Pinpoint the cell where the given text exists, returning its (X, Y) midpoint coordinate. 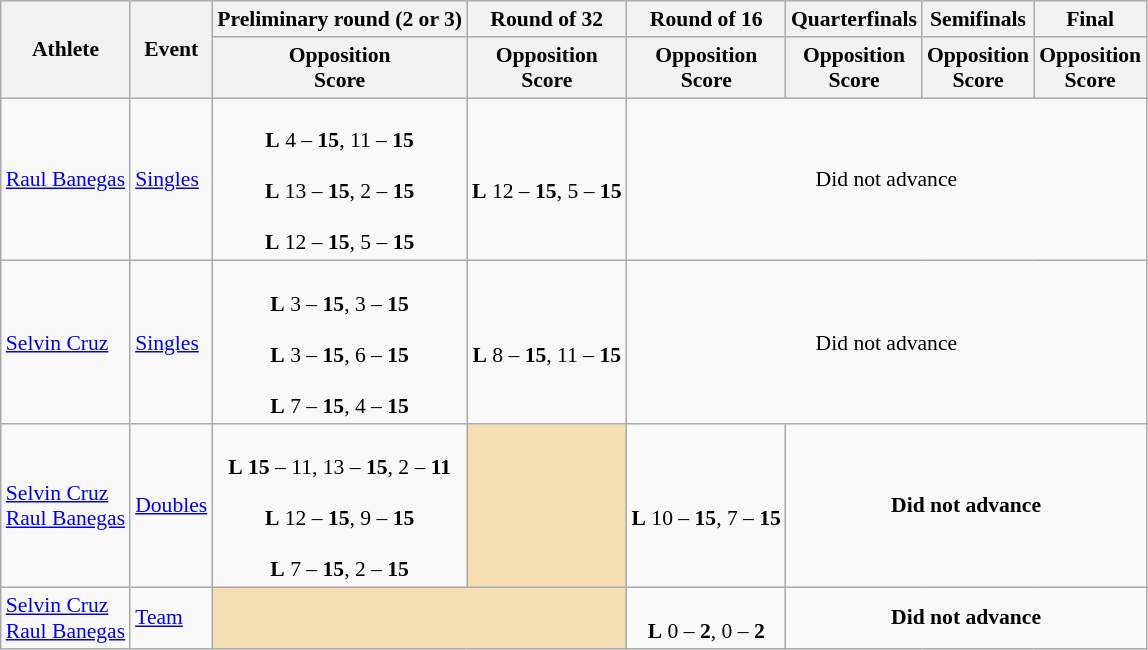
L 12 – 15, 5 – 15 (546, 180)
L 8 – 15, 11 – 15 (546, 342)
Selvin Cruz (66, 342)
Event (171, 50)
L 3 – 15, 3 – 15L 3 – 15, 6 – 15L 7 – 15, 4 – 15 (340, 342)
Preliminary round (2 or 3) (340, 19)
L 4 – 15, 11 – 15L 13 – 15, 2 – 15L 12 – 15, 5 – 15 (340, 180)
L 15 – 11, 13 – 15, 2 – 11L 12 – 15, 9 – 15L 7 – 15, 2 – 15 (340, 506)
Athlete (66, 50)
L 10 – 15, 7 – 15 (706, 506)
Final (1090, 19)
Quarterfinals (854, 19)
Round of 16 (706, 19)
Semifinals (978, 19)
L 0 – 2, 0 – 2 (706, 618)
Round of 32 (546, 19)
Raul Banegas (66, 180)
Team (171, 618)
Doubles (171, 506)
